Scan for the cell matching the given text and deliver its [X, Y] coordinate at center. 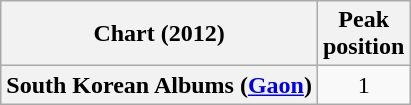
Peakposition [363, 34]
Chart (2012) [160, 34]
1 [363, 85]
South Korean Albums (Gaon) [160, 85]
